For the text-containing cell, return its midpoint in [x, y] coordinate format. 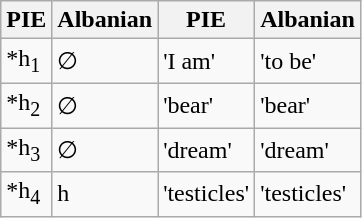
'to be' [308, 61]
*h3 [26, 150]
h [105, 194]
*h1 [26, 61]
*h2 [26, 105]
'I am' [206, 61]
*h4 [26, 194]
